Detect which cell encompasses the target text, then output its (X, Y) center coordinate. 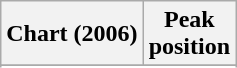
Chart (2006) (72, 34)
Peakposition (189, 34)
